Determine the [X, Y] coordinate at the center of the cell enclosing the given text.  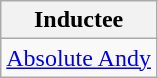
Absolute Andy [79, 58]
Inductee [79, 20]
